Extract the [X, Y] coordinate from the center of the cell holding the provided text.  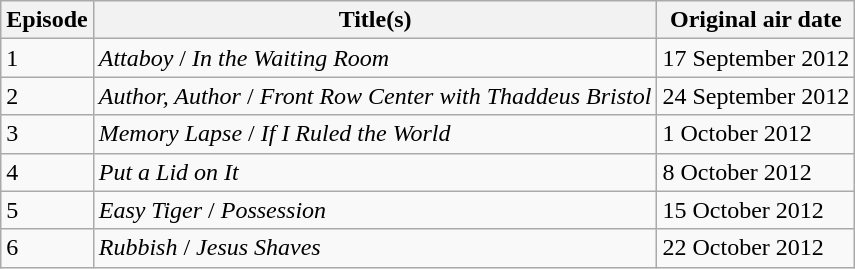
1 [47, 58]
Memory Lapse / If I Ruled the World [375, 134]
24 September 2012 [756, 96]
Episode [47, 20]
4 [47, 172]
2 [47, 96]
6 [47, 248]
3 [47, 134]
Original air date [756, 20]
Put a Lid on It [375, 172]
15 October 2012 [756, 210]
17 September 2012 [756, 58]
5 [47, 210]
1 October 2012 [756, 134]
Title(s) [375, 20]
22 October 2012 [756, 248]
Attaboy / In the Waiting Room [375, 58]
Easy Tiger / Possession [375, 210]
Rubbish / Jesus Shaves [375, 248]
8 October 2012 [756, 172]
Author, Author / Front Row Center with Thaddeus Bristol [375, 96]
